Determine the (x, y) coordinate at the center of the cell enclosing the given text.  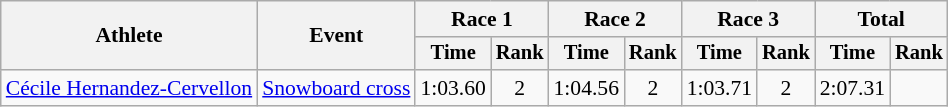
Event (336, 36)
Total (882, 19)
Race 1 (482, 19)
1:03.60 (452, 88)
2:07.31 (852, 88)
Athlete (129, 36)
1:04.56 (586, 88)
Snowboard cross (336, 88)
1:03.71 (720, 88)
Cécile Hernandez-Cervellon (129, 88)
Race 3 (748, 19)
Race 2 (616, 19)
